Find where the given text appears and provide that cell's center as (X, Y) coordinate. 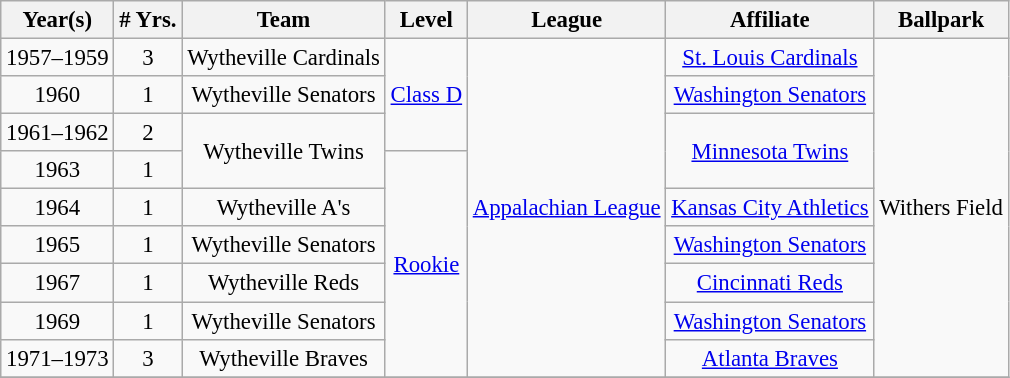
Atlanta Braves (770, 358)
League (566, 20)
1960 (58, 95)
Rookie (426, 264)
Minnesota Twins (770, 152)
1964 (58, 208)
St. Louis Cardinals (770, 58)
2 (148, 133)
Affiliate (770, 20)
# Yrs. (148, 20)
1963 (58, 170)
1969 (58, 321)
Year(s) (58, 20)
Kansas City Athletics (770, 208)
Wytheville Braves (284, 358)
1961–1962 (58, 133)
1957–1959 (58, 58)
Appalachian League (566, 208)
1971–1973 (58, 358)
Wytheville Cardinals (284, 58)
Team (284, 20)
Ballpark (941, 20)
Cincinnati Reds (770, 283)
Level (426, 20)
Withers Field (941, 208)
Class D (426, 96)
Wytheville A's (284, 208)
Wytheville Reds (284, 283)
1967 (58, 283)
Wytheville Twins (284, 152)
1965 (58, 245)
